Extract the [X, Y] coordinate from the center of the cell holding the provided text.  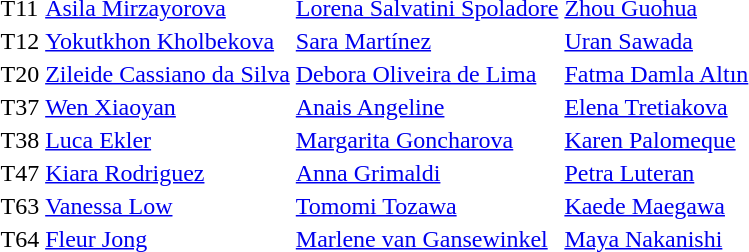
Anais Angeline [427, 107]
Anna Grimaldi [427, 173]
Margarita Goncharova [427, 140]
Luca Ekler [168, 140]
Tomomi Tozawa [427, 206]
Sara Martínez [427, 41]
Zileide Cassiano da Silva [168, 74]
Kiara Rodriguez [168, 173]
Vanessa Low [168, 206]
Wen Xiaoyan [168, 107]
Debora Oliveira de Lima [427, 74]
Yokutkhon Kholbekova [168, 41]
